From the cell containing the given text, extract its center point as [x, y] coordinate. 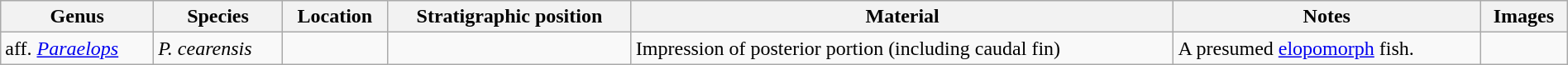
P. cearensis [218, 48]
Genus [78, 17]
aff. Paraelops [78, 48]
Location [334, 17]
Images [1524, 17]
Stratigraphic position [509, 17]
Material [902, 17]
Impression of posterior portion (including caudal fin) [902, 48]
A presumed elopomorph fish. [1327, 48]
Notes [1327, 17]
Species [218, 17]
